Return the [x, y] coordinate for the center point of the cell that contains the specified text.  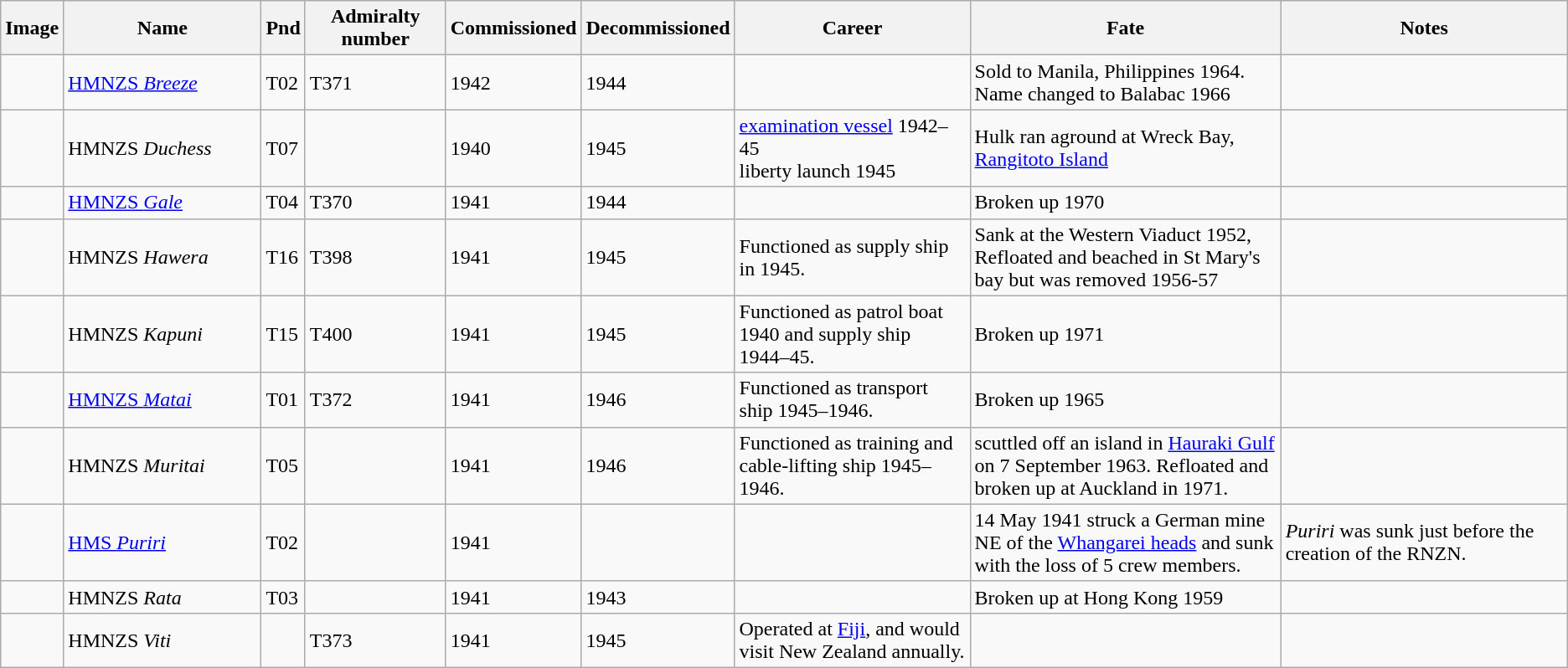
T370 [375, 203]
HMNZS Rata [162, 597]
T400 [375, 334]
Hulk ran aground at Wreck Bay, Rangitoto Island [1126, 148]
scuttled off an island in Hauraki Gulf on 7 September 1963. Refloated and broken up at Auckland in 1971. [1126, 465]
HMS Puriri [162, 542]
Commissioned [513, 28]
T398 [375, 257]
Broken up 1965 [1126, 400]
Functioned as patrol boat 1940 and supply ship 1944–45. [853, 334]
14 May 1941 struck a German mine NE of the Whangarei heads and sunk with the loss of 5 crew members. [1126, 542]
T05 [283, 465]
Pnd [283, 28]
Puriri was sunk just before the creation of the RNZN. [1424, 542]
examination vessel 1942–45liberty launch 1945 [853, 148]
Broken up at Hong Kong 1959 [1126, 597]
T01 [283, 400]
T371 [375, 82]
T15 [283, 334]
Fate [1126, 28]
T04 [283, 203]
HMNZS Breeze [162, 82]
Notes [1424, 28]
Functioned as transport ship 1945–1946. [853, 400]
Broken up 1970 [1126, 203]
1940 [513, 148]
HMNZS Kapuni [162, 334]
Functioned as supply ship in 1945. [853, 257]
HMNZS Hawera [162, 257]
Career [853, 28]
T373 [375, 640]
HMNZS Duchess [162, 148]
T16 [283, 257]
1943 [658, 597]
Sank at the Western Viaduct 1952, Refloated and beached in St Mary's bay but was removed 1956-57 [1126, 257]
Image [32, 28]
1942 [513, 82]
Functioned as training and cable-lifting ship 1945–1946. [853, 465]
Broken up 1971 [1126, 334]
Admiralty number [375, 28]
HMNZS Gale [162, 203]
T07 [283, 148]
Name [162, 28]
Operated at Fiji, and would visit New Zealand annually. [853, 640]
HMNZS Viti [162, 640]
Sold to Manila, Philippines 1964. Name changed to Balabac 1966 [1126, 82]
HMNZS Muritai [162, 465]
T03 [283, 597]
T372 [375, 400]
Decommissioned [658, 28]
HMNZS Matai [162, 400]
